Output the (x, y) coordinate of the center of the cell containing the given text.  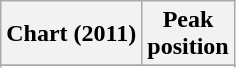
Peakposition (188, 34)
Chart (2011) (72, 34)
